Pinpoint the cell where the given text exists, returning its [x, y] midpoint coordinate. 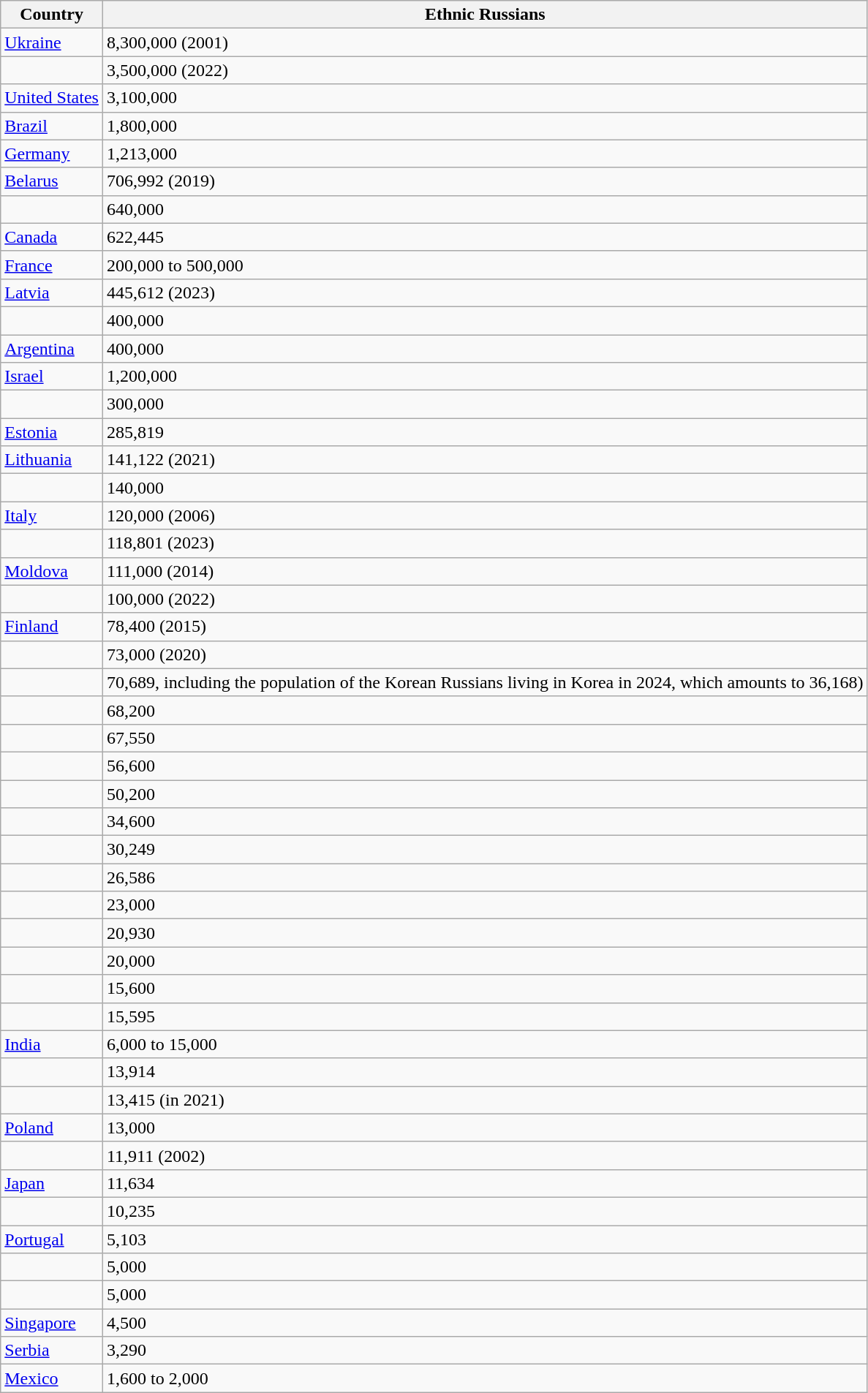
France [52, 265]
445,612 (2023) [485, 292]
78,400 (2015) [485, 627]
70,689, including the population of the Korean Russians living in Korea in 2024, which amounts to 36,168) [485, 682]
6,000 to 15,000 [485, 1044]
India [52, 1044]
706,992 (2019) [485, 181]
4,500 [485, 1323]
26,586 [485, 877]
Country [52, 15]
United States [52, 98]
Latvia [52, 292]
Estonia [52, 432]
Moldova [52, 571]
285,819 [485, 432]
Belarus [52, 181]
8,300,000 (2001) [485, 42]
Germany [52, 154]
73,000 (2020) [485, 654]
56,600 [485, 766]
15,595 [485, 1016]
5,103 [485, 1239]
34,600 [485, 822]
Poland [52, 1128]
13,914 [485, 1072]
30,249 [485, 850]
3,500,000 (2022) [485, 70]
200,000 to 500,000 [485, 265]
3,100,000 [485, 98]
118,801 (2023) [485, 543]
100,000 (2022) [485, 599]
Argentina [52, 349]
Canada [52, 237]
140,000 [485, 488]
1,800,000 [485, 126]
Finland [52, 627]
Italy [52, 516]
15,600 [485, 989]
13,000 [485, 1128]
300,000 [485, 404]
13,415 (in 2021) [485, 1100]
Portugal [52, 1239]
120,000 (2006) [485, 516]
20,000 [485, 961]
1,200,000 [485, 377]
1,213,000 [485, 154]
10,235 [485, 1211]
Serbia [52, 1351]
20,930 [485, 933]
Mexico [52, 1378]
11,634 [485, 1183]
Ethnic Russians [485, 15]
141,122 (2021) [485, 460]
Lithuania [52, 460]
68,200 [485, 710]
640,000 [485, 209]
622,445 [485, 237]
3,290 [485, 1351]
23,000 [485, 905]
1,600 to 2,000 [485, 1378]
67,550 [485, 738]
Singapore [52, 1323]
11,911 (2002) [485, 1155]
Israel [52, 377]
50,200 [485, 793]
Ukraine [52, 42]
111,000 (2014) [485, 571]
Japan [52, 1183]
Brazil [52, 126]
